Return (X, Y) of the center of cell containing provided text 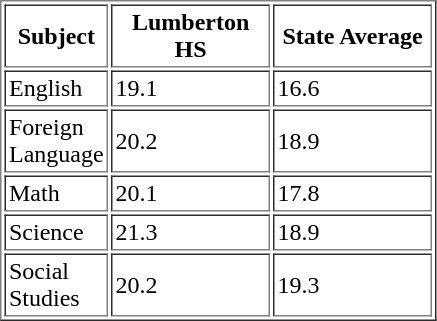
English (56, 88)
16.6 (352, 88)
19.3 (352, 286)
State Average (352, 36)
Lumberton HS (190, 36)
Subject (56, 36)
Math (56, 194)
Science (56, 232)
Foreign Language (56, 142)
17.8 (352, 194)
20.1 (190, 194)
19.1 (190, 88)
Social Studies (56, 286)
21.3 (190, 232)
